Find where the given text appears and provide that cell's center as (X, Y) coordinate. 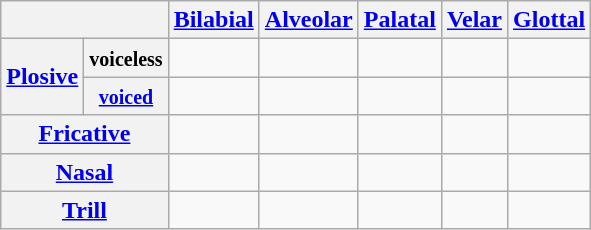
voiceless (126, 58)
Palatal (400, 20)
voiced (126, 96)
Plosive (42, 77)
Fricative (84, 134)
Glottal (550, 20)
Velar (474, 20)
Trill (84, 210)
Alveolar (308, 20)
Nasal (84, 172)
Bilabial (214, 20)
